Provide the [X, Y] coordinate of the cell's center where the given text is located.  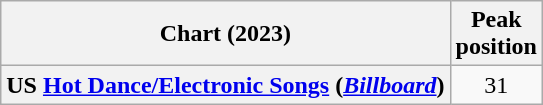
Chart (2023) [226, 34]
US Hot Dance/Electronic Songs (Billboard) [226, 85]
Peakposition [496, 34]
31 [496, 85]
